Identify which cell holds the provided text, then report its (X, Y) central coordinate. 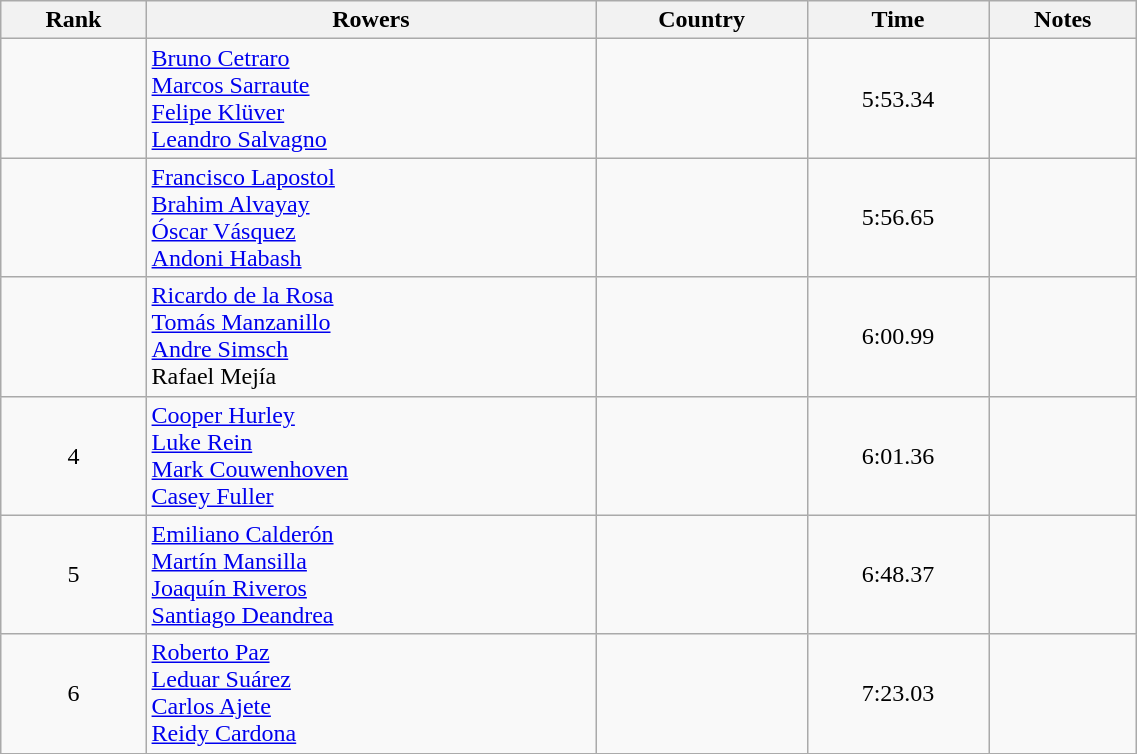
Cooper HurleyLuke ReinMark CouwenhovenCasey Fuller (371, 456)
7:23.03 (898, 694)
Ricardo de la RosaTomás ManzanilloAndre SimschRafael Mejía (371, 336)
Notes (1063, 20)
6:01.36 (898, 456)
Rowers (371, 20)
5 (74, 574)
Rank (74, 20)
Francisco LapostolBrahim AlvayayÓscar VásquezAndoni Habash (371, 218)
5:53.34 (898, 98)
Roberto PazLeduar SuárezCarlos AjeteReidy Cardona (371, 694)
6:48.37 (898, 574)
5:56.65 (898, 218)
4 (74, 456)
Time (898, 20)
Country (702, 20)
6 (74, 694)
6:00.99 (898, 336)
Emiliano CalderónMartín MansillaJoaquín RiverosSantiago Deandrea (371, 574)
Bruno CetraroMarcos SarrauteFelipe KlüverLeandro Salvagno (371, 98)
